Provide the [x, y] coordinate of the cell's center where the given text is located.  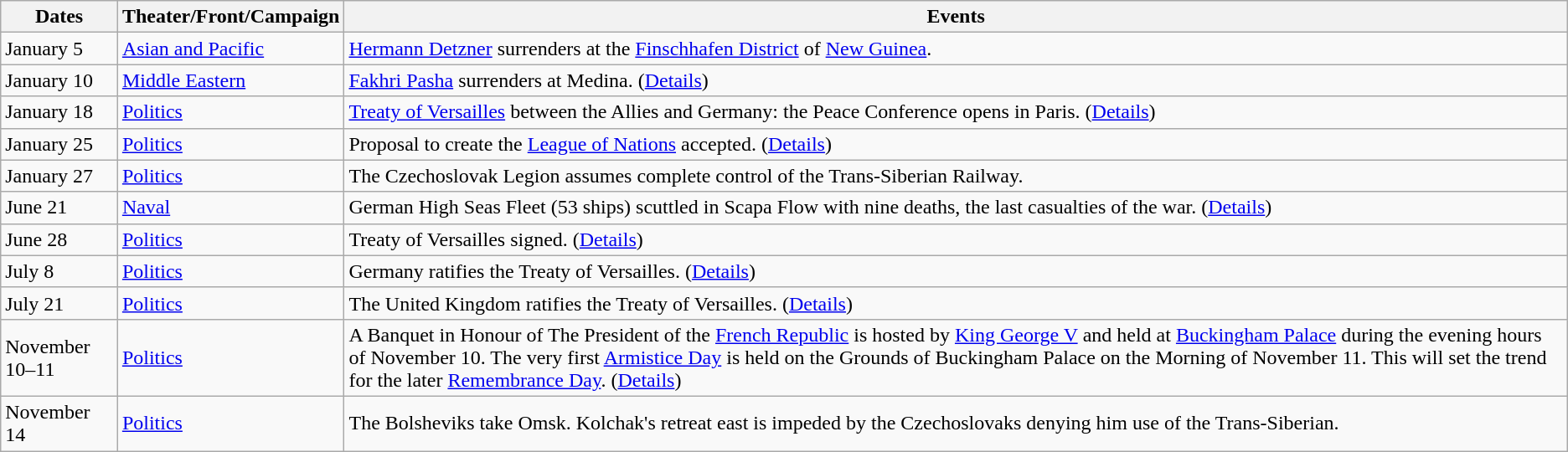
January 18 [59, 112]
Hermann Detzner surrenders at the Finschhafen District of New Guinea. [956, 49]
June 21 [59, 208]
Asian and Pacific [231, 49]
Germany ratifies the Treaty of Versailles. (Details) [956, 271]
June 28 [59, 239]
January 25 [59, 144]
November 10–11 [59, 357]
Proposal to create the League of Nations accepted. (Details) [956, 144]
November 14 [59, 424]
German High Seas Fleet (53 ships) scuttled in Scapa Flow with nine deaths, the last casualties of the war. (Details) [956, 208]
January 27 [59, 176]
Naval [231, 208]
Events [956, 17]
Treaty of Versailles signed. (Details) [956, 239]
The Czechoslovak Legion assumes complete control of the Trans-Siberian Railway. [956, 176]
Middle Eastern [231, 80]
Theater/Front/Campaign [231, 17]
July 8 [59, 271]
January 5 [59, 49]
Treaty of Versailles between the Allies and Germany: the Peace Conference opens in Paris. (Details) [956, 112]
The Bolsheviks take Omsk. Kolchak's retreat east is impeded by the Czechoslovaks denying him use of the Trans-Siberian. [956, 424]
The United Kingdom ratifies the Treaty of Versailles. (Details) [956, 303]
Fakhri Pasha surrenders at Medina. (Details) [956, 80]
Dates [59, 17]
January 10 [59, 80]
July 21 [59, 303]
